Detect which cell encompasses the target text, then output its (X, Y) center coordinate. 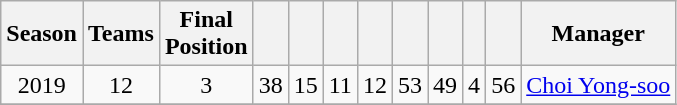
Manager (598, 34)
3 (206, 85)
53 (410, 85)
56 (504, 85)
Choi Yong-soo (598, 85)
38 (270, 85)
15 (306, 85)
Season (42, 34)
2019 (42, 85)
11 (340, 85)
4 (474, 85)
FinalPosition (206, 34)
49 (446, 85)
Teams (120, 34)
